Return [X, Y] of the center of cell containing provided text 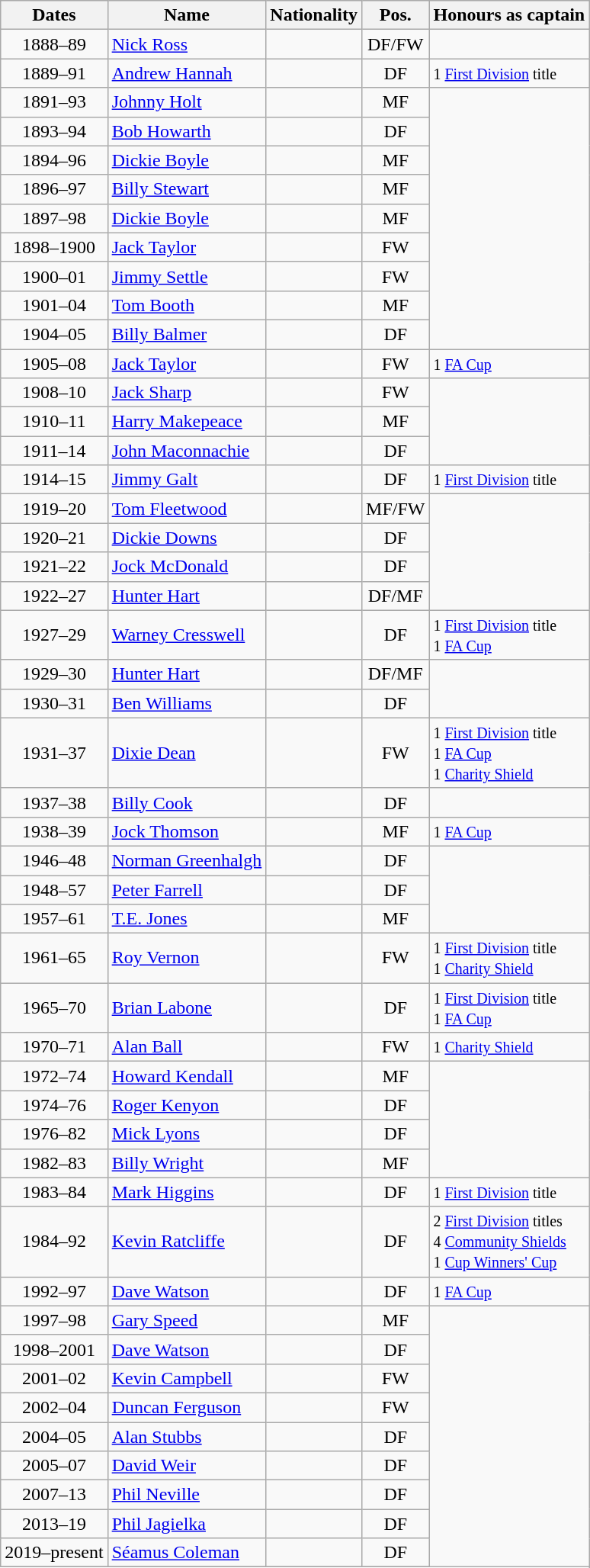
2007–13 [54, 1495]
1893–94 [54, 131]
1974–76 [54, 1105]
Alan Stubbs [187, 1436]
2019–present [54, 1553]
Jock Thomson [187, 831]
Nationality [314, 15]
1 Charity Shield [509, 1047]
Mark Higgins [187, 1192]
1901–04 [54, 305]
Jock McDonald [187, 567]
1 First Division title 1 FA Cup 1 Charity Shield [509, 753]
1894–96 [54, 160]
1914–15 [54, 480]
1965–70 [54, 1008]
1897–98 [54, 218]
Roger Kenyon [187, 1105]
Peter Farrell [187, 890]
Billy Stewart [187, 189]
Harry Makepeace [187, 422]
1888–89 [54, 44]
1957–61 [54, 919]
Billy Cook [187, 802]
T.E. Jones [187, 919]
Brian Labone [187, 1008]
1970–71 [54, 1047]
1929–30 [54, 674]
1976–82 [54, 1134]
Johnny Holt [187, 102]
Dixie Dean [187, 753]
1905–08 [54, 364]
1900–01 [54, 276]
Honours as captain [509, 15]
Kevin Ratcliffe [187, 1242]
1 First Division title 1 Charity Shield [509, 958]
1948–57 [54, 890]
1997–98 [54, 1320]
Roy Vernon [187, 958]
1983–84 [54, 1192]
1922–27 [54, 596]
1908–10 [54, 393]
Norman Greenhalgh [187, 860]
1910–11 [54, 422]
1889–91 [54, 73]
Jack Sharp [187, 393]
Dates [54, 15]
DF/FW [396, 44]
Jimmy Settle [187, 276]
Séamus Coleman [187, 1553]
Alan Ball [187, 1047]
1904–05 [54, 334]
1920–21 [54, 538]
Nick Ross [187, 44]
2013–19 [54, 1524]
Tom Booth [187, 305]
1972–74 [54, 1076]
1930–31 [54, 703]
David Weir [187, 1466]
1919–20 [54, 509]
Jimmy Galt [187, 480]
1992–97 [54, 1291]
1998–2001 [54, 1349]
Andrew Hannah [187, 73]
1937–38 [54, 802]
Tom Fleetwood [187, 509]
2 First Division titles 4 Community Shields 1 Cup Winners' Cup [509, 1242]
Ben Williams [187, 703]
1982–83 [54, 1163]
1984–92 [54, 1242]
Gary Speed [187, 1320]
Name [187, 15]
1938–39 [54, 831]
MF/FW [396, 509]
Billy Balmer [187, 334]
1961–65 [54, 958]
1931–37 [54, 753]
1946–48 [54, 860]
2002–04 [54, 1407]
Dickie Downs [187, 538]
Bob Howarth [187, 131]
1911–14 [54, 451]
Duncan Ferguson [187, 1407]
1927–29 [54, 635]
2005–07 [54, 1466]
John Maconnachie [187, 451]
1896–97 [54, 189]
Pos. [396, 15]
Kevin Campbell [187, 1378]
Phil Neville [187, 1495]
Mick Lyons [187, 1134]
1898–1900 [54, 247]
1921–22 [54, 567]
1891–93 [54, 102]
Billy Wright [187, 1163]
Phil Jagielka [187, 1524]
Howard Kendall [187, 1076]
2004–05 [54, 1436]
Warney Cresswell [187, 635]
2001–02 [54, 1378]
